Return the (X, Y) coordinate for the center point of the cell that contains the specified text.  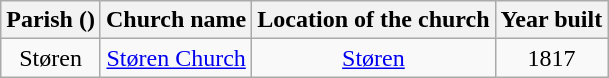
Parish () (51, 20)
Støren Church (176, 58)
Church name (176, 20)
1817 (552, 58)
Location of the church (374, 20)
Year built (552, 20)
